Extract the [X, Y] coordinate from the center of the cell holding the provided text.  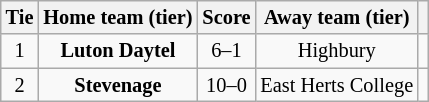
Tie [20, 17]
2 [20, 85]
6–1 [226, 51]
10–0 [226, 85]
Away team (tier) [336, 17]
Stevenage [118, 85]
Home team (tier) [118, 17]
Score [226, 17]
1 [20, 51]
Highbury [336, 51]
Luton Daytel [118, 51]
East Herts College [336, 85]
